Capture the cell that displays the provided text and extract its (X, Y) central coordinate. 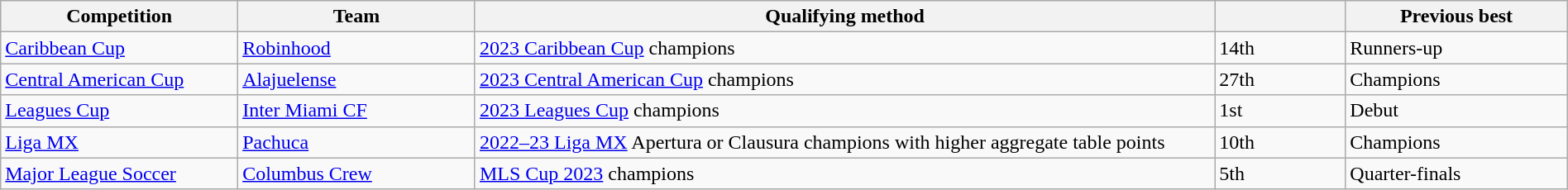
14th (1280, 48)
Major League Soccer (119, 173)
2023 Central American Cup champions (844, 79)
Previous best (1456, 17)
Columbus Crew (357, 173)
27th (1280, 79)
1st (1280, 111)
Liga MX (119, 142)
5th (1280, 173)
MLS Cup 2023 champions (844, 173)
Competition (119, 17)
Team (357, 17)
Robinhood (357, 48)
Alajuelense (357, 79)
2023 Leagues Cup champions (844, 111)
Debut (1456, 111)
Leagues Cup (119, 111)
10th (1280, 142)
Central American Cup (119, 79)
Pachuca (357, 142)
Runners-up (1456, 48)
Quarter-finals (1456, 173)
Qualifying method (844, 17)
Caribbean Cup (119, 48)
2023 Caribbean Cup champions (844, 48)
Inter Miami CF (357, 111)
2022–23 Liga MX Apertura or Clausura champions with higher aggregate table points (844, 142)
